Scan for the cell matching the given text and deliver its (x, y) coordinate at center. 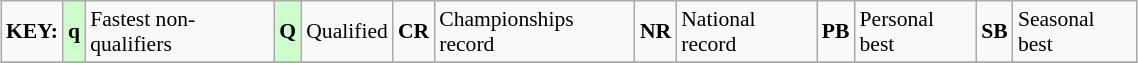
Qualified (347, 32)
Q (288, 32)
SB (994, 32)
Seasonal best (1075, 32)
PB (836, 32)
NR (656, 32)
CR (414, 32)
q (74, 32)
Personal best (916, 32)
KEY: (32, 32)
Championships record (534, 32)
National record (746, 32)
Fastest non-qualifiers (180, 32)
